From the cell containing the given text, extract its center point as (X, Y) coordinate. 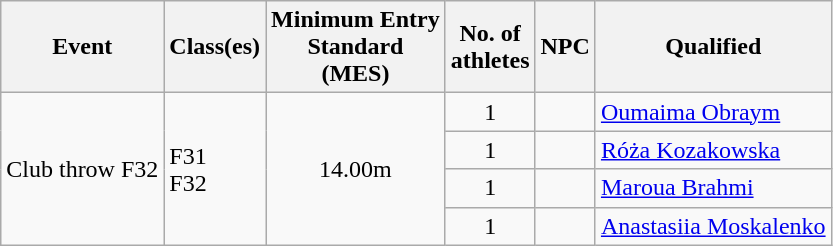
Minimum EntryStandard(MES) (356, 47)
14.00m (356, 169)
Oumaima Obraym (713, 112)
Class(es) (215, 47)
Maroua Brahmi (713, 188)
Anastasiia Moskalenko (713, 226)
Qualified (713, 47)
No. ofathletes (490, 47)
Club throw F32 (82, 169)
NPC (565, 47)
F31F32 (215, 169)
Róża Kozakowska (713, 150)
Event (82, 47)
